Return the (x, y) coordinate for the center point of the cell that contains the specified text.  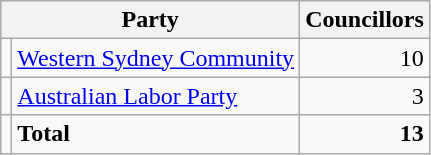
Councillors (365, 20)
3 (365, 96)
Party (150, 20)
Total (156, 134)
13 (365, 134)
Western Sydney Community (156, 58)
Australian Labor Party (156, 96)
10 (365, 58)
